Scan for the cell matching the given text and deliver its (X, Y) coordinate at center. 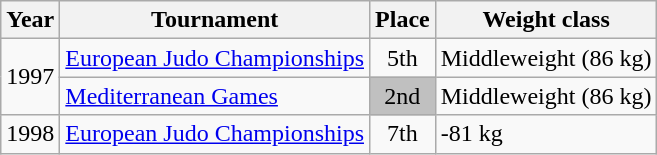
5th (403, 58)
1998 (30, 134)
Year (30, 20)
Mediterranean Games (215, 96)
Place (403, 20)
1997 (30, 77)
Weight class (546, 20)
2nd (403, 96)
7th (403, 134)
Tournament (215, 20)
-81 kg (546, 134)
